For the text-containing cell, return its midpoint in (x, y) coordinate format. 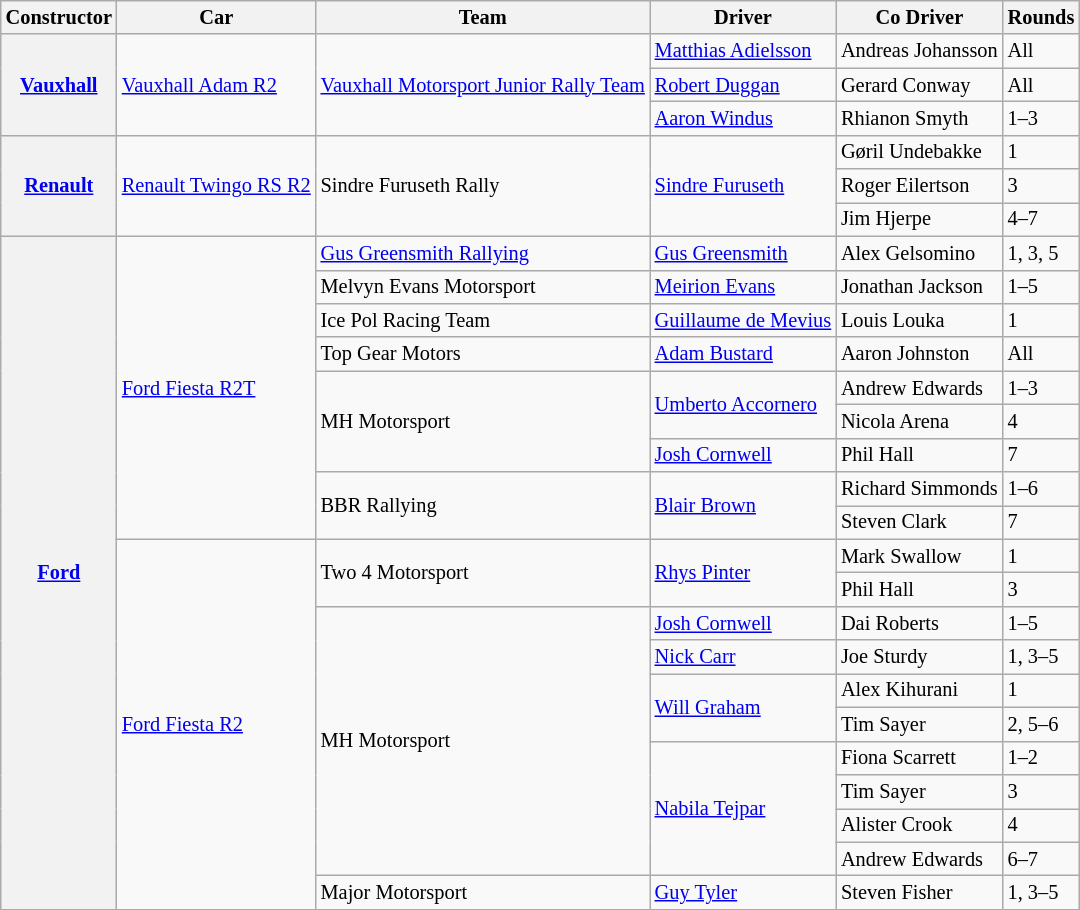
Gus Greensmith (743, 253)
Team (483, 17)
Umberto Accornero (743, 404)
6–7 (1042, 859)
Car (216, 17)
2, 5–6 (1042, 724)
Vauxhall Adam R2 (216, 84)
Rounds (1042, 17)
Robert Duggan (743, 85)
Two 4 Motorsport (483, 572)
Alex Gelsomino (920, 253)
Co Driver (920, 17)
4–7 (1042, 219)
Meirion Evans (743, 287)
Alex Kihurani (920, 690)
Aaron Johnston (920, 354)
Rhianon Smyth (920, 118)
1–2 (1042, 758)
Nick Carr (743, 657)
Top Gear Motors (483, 354)
Mark Swallow (920, 556)
Alister Crook (920, 825)
Steven Fisher (920, 892)
Gerard Conway (920, 85)
Melvyn Evans Motorsport (483, 287)
Vauxhall Motorsport Junior Rally Team (483, 84)
Guy Tyler (743, 892)
Steven Clark (920, 522)
Ice Pol Racing Team (483, 320)
Gus Greensmith Rallying (483, 253)
Matthias Adielsson (743, 51)
Ford Fiesta R2T (216, 388)
Renault (59, 186)
Driver (743, 17)
Fiona Scarrett (920, 758)
Dai Roberts (920, 623)
Adam Bustard (743, 354)
Blair Brown (743, 506)
Jonathan Jackson (920, 287)
Ford (59, 572)
Nabila Tejpar (743, 808)
1–6 (1042, 489)
Renault Twingo RS R2 (216, 186)
Joe Sturdy (920, 657)
Rhys Pinter (743, 572)
Nicola Arena (920, 421)
Will Graham (743, 706)
Louis Louka (920, 320)
Sindre Furuseth (743, 186)
BBR Rallying (483, 506)
Aaron Windus (743, 118)
Ford Fiesta R2 (216, 724)
Vauxhall (59, 84)
1, 3, 5 (1042, 253)
Richard Simmonds (920, 489)
Roger Eilertson (920, 186)
Andreas Johansson (920, 51)
Jim Hjerpe (920, 219)
Guillaume de Mevius (743, 320)
Constructor (59, 17)
Major Motorsport (483, 892)
Gøril Undebakke (920, 152)
Sindre Furuseth Rally (483, 186)
